For the text-containing cell, return its midpoint in (x, y) coordinate format. 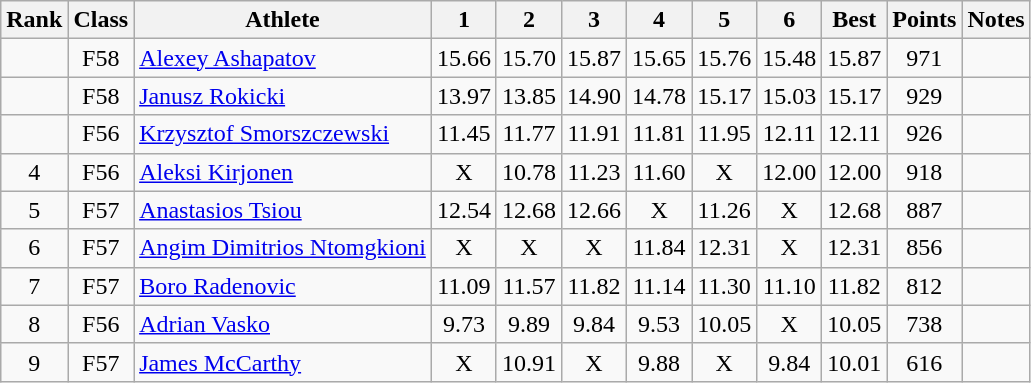
11.84 (660, 248)
Class (101, 20)
15.66 (464, 58)
Notes (996, 20)
856 (924, 248)
11.23 (594, 172)
926 (924, 134)
12.66 (594, 210)
Points (924, 20)
Boro Radenovic (283, 286)
Krzysztof Smorszczewski (283, 134)
Aleksi Kirjonen (283, 172)
James McCarthy (283, 362)
3 (594, 20)
9 (34, 362)
11.91 (594, 134)
Athlete (283, 20)
10.01 (854, 362)
15.03 (790, 96)
Janusz Rokicki (283, 96)
11.14 (660, 286)
616 (924, 362)
15.65 (660, 58)
15.48 (790, 58)
13.85 (528, 96)
11.95 (724, 134)
887 (924, 210)
13.97 (464, 96)
14.78 (660, 96)
Anastasios Tsiou (283, 210)
738 (924, 324)
Alexey Ashapatov (283, 58)
10.91 (528, 362)
Angim Dimitrios Ntomgkioni (283, 248)
11.10 (790, 286)
11.60 (660, 172)
9.89 (528, 324)
9.88 (660, 362)
11.30 (724, 286)
9.73 (464, 324)
929 (924, 96)
812 (924, 286)
11.77 (528, 134)
15.70 (528, 58)
12.54 (464, 210)
918 (924, 172)
15.76 (724, 58)
8 (34, 324)
7 (34, 286)
1 (464, 20)
11.09 (464, 286)
2 (528, 20)
14.90 (594, 96)
11.45 (464, 134)
971 (924, 58)
9.53 (660, 324)
Rank (34, 20)
Best (854, 20)
10.78 (528, 172)
11.26 (724, 210)
11.81 (660, 134)
11.57 (528, 286)
Adrian Vasko (283, 324)
